Detect which cell encompasses the target text, then output its (x, y) center coordinate. 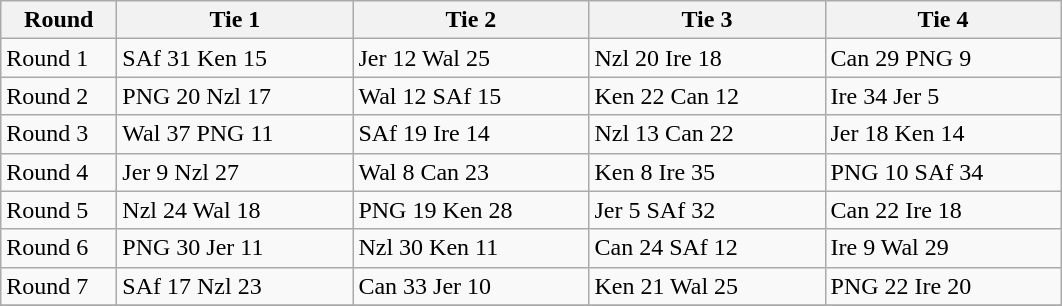
Can 22 Ire 18 (943, 210)
Round 4 (59, 172)
Nzl 30 Ken 11 (471, 248)
PNG 30 Jer 11 (235, 248)
Tie 4 (943, 20)
Wal 12 SAf 15 (471, 96)
Tie 2 (471, 20)
PNG 22 Ire 20 (943, 286)
Jer 18 Ken 14 (943, 134)
Nzl 13 Can 22 (707, 134)
Can 33 Jer 10 (471, 286)
Ire 9 Wal 29 (943, 248)
Ken 21 Wal 25 (707, 286)
SAf 31 Ken 15 (235, 58)
Ken 22 Can 12 (707, 96)
PNG 10 SAf 34 (943, 172)
PNG 19 Ken 28 (471, 210)
Round 3 (59, 134)
Jer 12 Wal 25 (471, 58)
Round 2 (59, 96)
Round 7 (59, 286)
Ken 8 Ire 35 (707, 172)
Ire 34 Jer 5 (943, 96)
Nzl 20 Ire 18 (707, 58)
SAf 17 Nzl 23 (235, 286)
Round 5 (59, 210)
Round 1 (59, 58)
Jer 5 SAf 32 (707, 210)
Wal 8 Can 23 (471, 172)
Can 29 PNG 9 (943, 58)
Round (59, 20)
Can 24 SAf 12 (707, 248)
Round 6 (59, 248)
PNG 20 Nzl 17 (235, 96)
Tie 3 (707, 20)
Tie 1 (235, 20)
Wal 37 PNG 11 (235, 134)
SAf 19 Ire 14 (471, 134)
Nzl 24 Wal 18 (235, 210)
Jer 9 Nzl 27 (235, 172)
